Provide the (X, Y) coordinate of the cell's center where the given text is located.  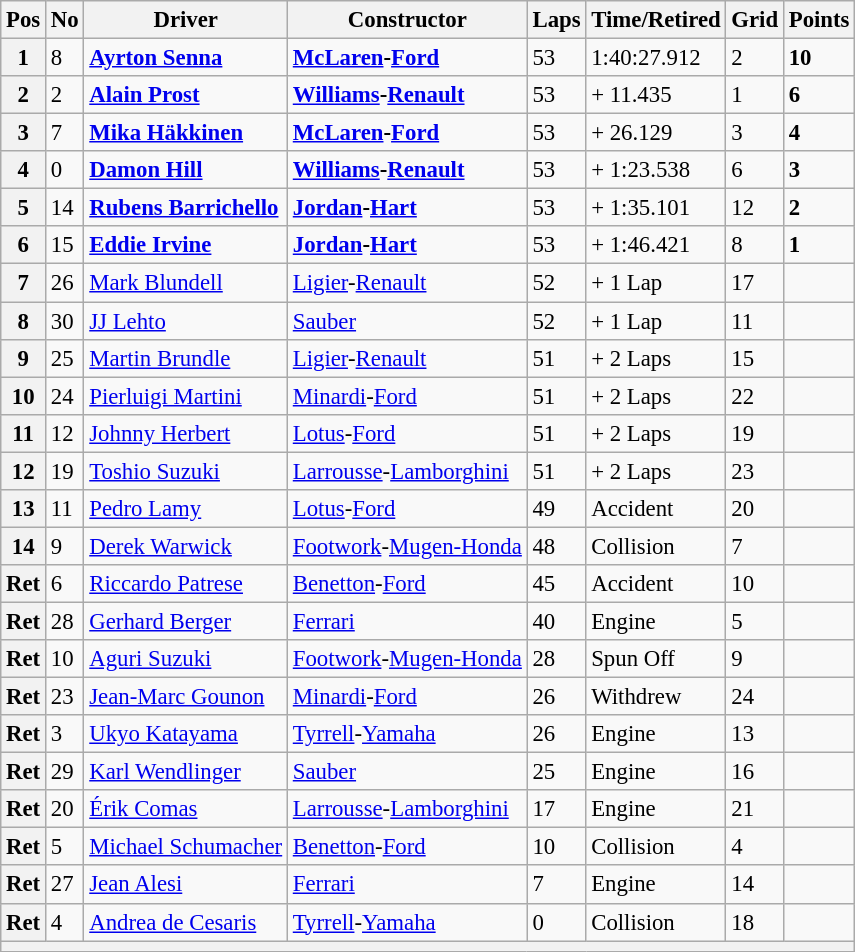
Ukyo Katayama (186, 734)
Rubens Barrichello (186, 208)
+ 26.129 (656, 133)
Eddie Irvine (186, 245)
48 (556, 546)
Alain Prost (186, 95)
Pos (24, 20)
Ayrton Senna (186, 58)
30 (65, 321)
22 (754, 396)
Driver (186, 20)
Mark Blundell (186, 283)
Jean-Marc Gounon (186, 697)
18 (754, 922)
Johnny Herbert (186, 433)
Grid (754, 20)
45 (556, 584)
Aguri Suzuki (186, 659)
Points (818, 20)
Riccardo Patrese (186, 584)
Pedro Lamy (186, 509)
Constructor (407, 20)
+ 1:46.421 (656, 245)
27 (65, 885)
Gerhard Berger (186, 621)
Andrea de Cesaris (186, 922)
JJ Lehto (186, 321)
Toshio Suzuki (186, 471)
Mika Häkkinen (186, 133)
Spun Off (656, 659)
Jean Alesi (186, 885)
+ 1:23.538 (656, 170)
Karl Wendlinger (186, 772)
+ 1:35.101 (656, 208)
29 (65, 772)
Laps (556, 20)
21 (754, 809)
1:40:27.912 (656, 58)
Damon Hill (186, 170)
40 (556, 621)
Time/Retired (656, 20)
Pierluigi Martini (186, 396)
Withdrew (656, 697)
Michael Schumacher (186, 847)
Érik Comas (186, 809)
49 (556, 509)
Derek Warwick (186, 546)
+ 11.435 (656, 95)
No (65, 20)
16 (754, 772)
Martin Brundle (186, 358)
